Determine the [x, y] coordinate at the center of the cell enclosing the given text.  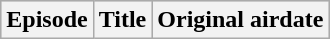
Title [122, 20]
Episode [47, 20]
Original airdate [240, 20]
